Output the (X, Y) coordinate of the center of the cell containing the given text.  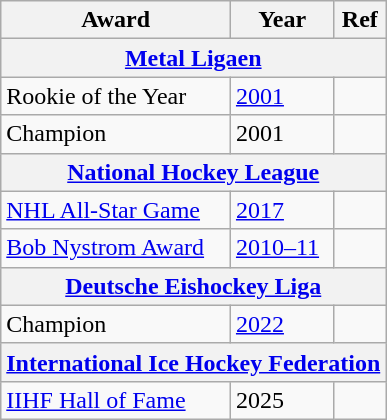
2025 (282, 400)
Deutsche Eishockey Liga (194, 286)
Award (116, 20)
2022 (282, 324)
Year (282, 20)
International Ice Hockey Federation (194, 362)
National Hockey League (194, 172)
NHL All-Star Game (116, 210)
Rookie of the Year (116, 96)
IIHF Hall of Fame (116, 400)
2010–11 (282, 248)
Metal Ligaen (194, 58)
2017 (282, 210)
Bob Nystrom Award (116, 248)
Ref (360, 20)
